Extract the [x, y] coordinate from the center of the cell holding the provided text.  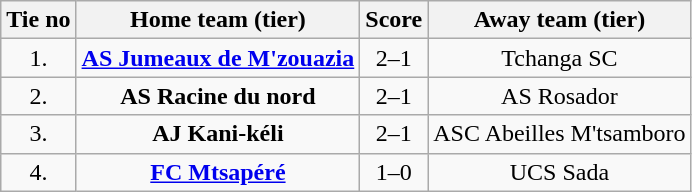
Score [394, 20]
Away team (tier) [560, 20]
AJ Kani-kéli [218, 134]
AS Jumeaux de M'zouazia [218, 58]
UCS Sada [560, 172]
1–0 [394, 172]
ASC Abeilles M'tsamboro [560, 134]
2. [38, 96]
Tie no [38, 20]
Home team (tier) [218, 20]
Tchanga SC [560, 58]
3. [38, 134]
4. [38, 172]
1. [38, 58]
AS Racine du nord [218, 96]
AS Rosador [560, 96]
FC Mtsapéré [218, 172]
